From the cell containing the given text, extract its center point as (X, Y) coordinate. 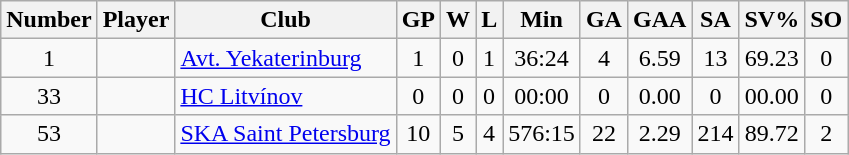
33 (49, 96)
Min (542, 20)
69.23 (772, 58)
13 (716, 58)
Number (49, 20)
GAA (659, 20)
2.29 (659, 134)
GA (604, 20)
0.00 (659, 96)
L (490, 20)
00:00 (542, 96)
HC Litvínov (286, 96)
W (458, 20)
Avt. Yekaterinburg (286, 58)
SA (716, 20)
Club (286, 20)
GP (418, 20)
89.72 (772, 134)
00.00 (772, 96)
SKA Saint Petersburg (286, 134)
22 (604, 134)
576:15 (542, 134)
10 (418, 134)
5 (458, 134)
53 (49, 134)
6.59 (659, 58)
SV% (772, 20)
36:24 (542, 58)
214 (716, 134)
SO (826, 20)
2 (826, 134)
Player (136, 20)
